Provide the [x, y] coordinate of the cell's center where the given text is located.  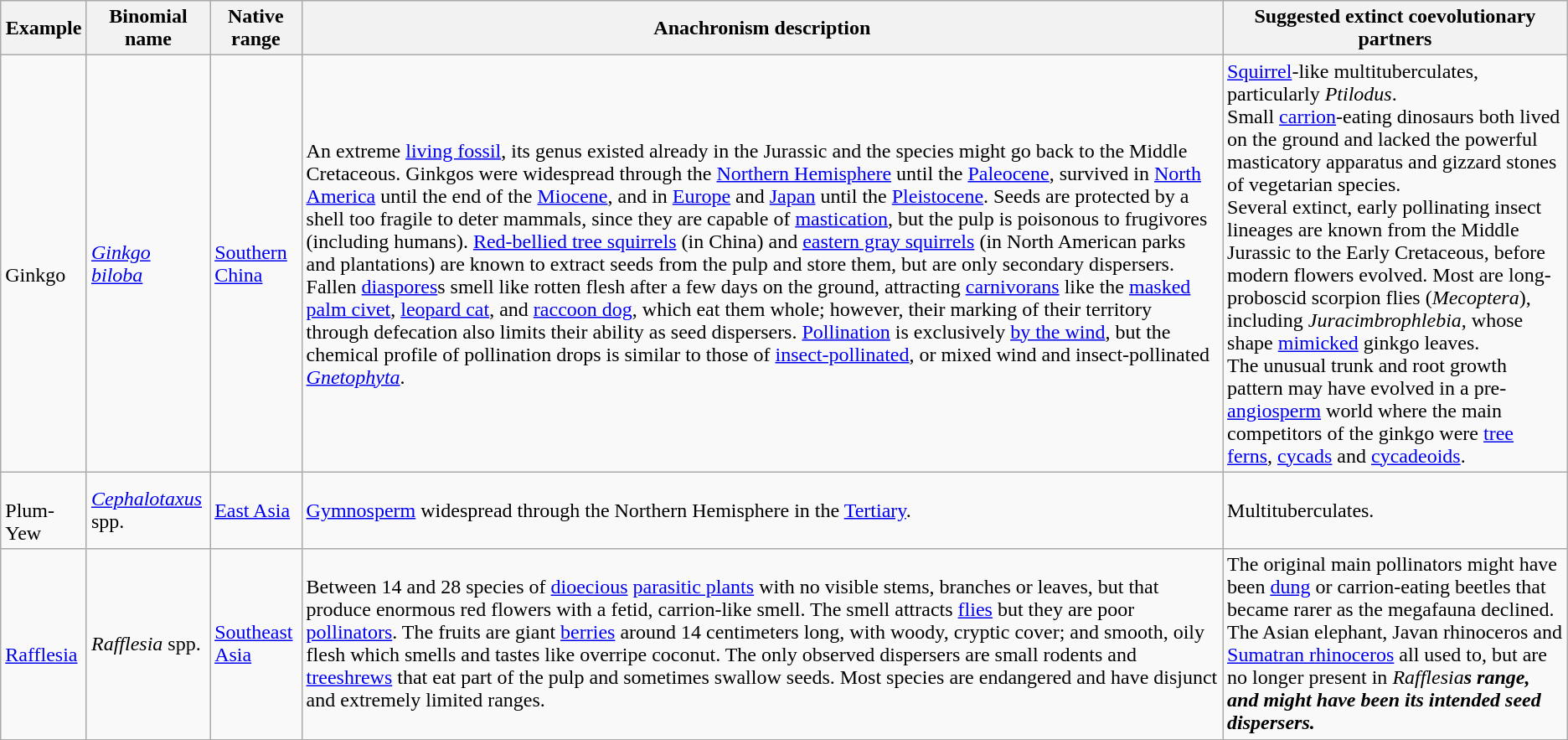
Anachronism description [762, 28]
Plum-Yew [44, 510]
East Asia [256, 510]
Gymnosperm widespread through the Northern Hemisphere in the Tertiary. [762, 510]
Suggested extinct coevolutionary partners [1395, 28]
Rafflesia spp. [147, 644]
Example [44, 28]
Native range [256, 28]
Southeast Asia [256, 644]
Rafflesia [44, 644]
Ginkgo [44, 263]
Multituberculates. [1395, 510]
Southern China [256, 263]
Binomial name [147, 28]
Cephalotaxus spp. [147, 510]
Ginkgo biloba [147, 263]
